Provide the (X, Y) coordinate of the cell's center where the given text is located.  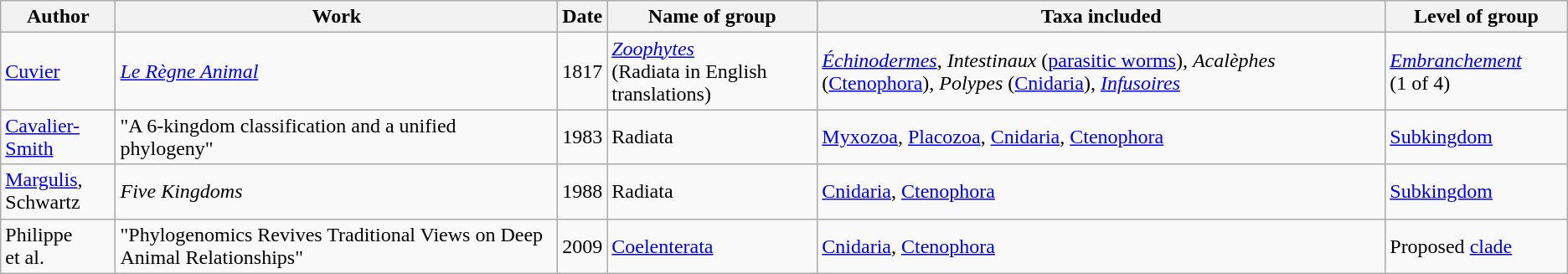
Taxa included (1101, 17)
"A 6-kingdom classification and a unified phylogeny" (337, 137)
Embranchement (1 of 4) (1477, 71)
Cuvier (59, 71)
2009 (583, 246)
Date (583, 17)
Zoophytes(Radiata in English translations) (712, 71)
Author (59, 17)
Le Règne Animal (337, 71)
Cavalier-Smith (59, 137)
Name of group (712, 17)
Coelenterata (712, 246)
Level of group (1477, 17)
"Phylogenomics Revives Traditional Views on Deep Animal Relationships" (337, 246)
Échinodermes, Intestinaux (parasitic worms), Acalèphes (Ctenophora), Polypes (Cnidaria), Infusoires (1101, 71)
Proposed clade (1477, 246)
1817 (583, 71)
Philippe et al. (59, 246)
Myxozoa, Placozoa, Cnidaria, Ctenophora (1101, 137)
1983 (583, 137)
1988 (583, 191)
Work (337, 17)
Five Kingdoms (337, 191)
Margulis,Schwartz (59, 191)
